Identify which cell holds the provided text, then report its [X, Y] central coordinate. 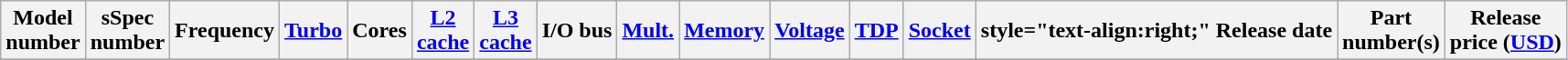
Memory [724, 31]
Partnumber(s) [1392, 31]
Releaseprice (USD) [1505, 31]
I/O bus [577, 31]
TDP [876, 31]
Voltage [810, 31]
Turbo [314, 31]
Socket [940, 31]
Cores [380, 31]
sSpecnumber [127, 31]
style="text-align:right;" Release date [1156, 31]
Frequency [225, 31]
L2cache [443, 31]
L3cache [506, 31]
Mult. [648, 31]
Modelnumber [43, 31]
